Return (X, Y) of the center of cell containing provided text 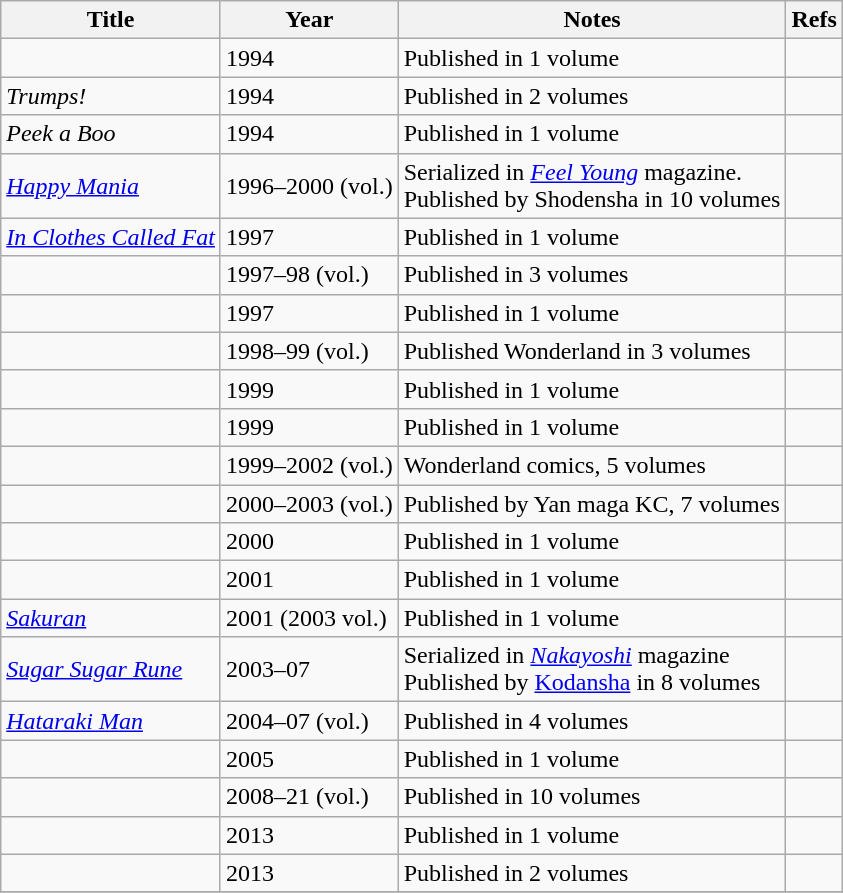
Serialized in Nakayoshi magazinePublished by Kodansha in 8 volumes (592, 670)
1997–98 (vol.) (309, 275)
Refs (814, 20)
2001 (2003 vol.) (309, 618)
2005 (309, 759)
Year (309, 20)
Hataraki Man (111, 721)
Published Wonderland in 3 volumes (592, 351)
Published in 3 volumes (592, 275)
Sugar Sugar Rune (111, 670)
Trumps! (111, 96)
Peek a Boo (111, 134)
In Clothes Called Fat (111, 237)
1999–2002 (vol.) (309, 465)
Notes (592, 20)
Serialized in Feel Young magazine.Published by Shodensha in 10 volumes (592, 186)
Published in 4 volumes (592, 721)
Published in 10 volumes (592, 797)
2003–07 (309, 670)
2001 (309, 580)
Wonderland comics, 5 volumes (592, 465)
1998–99 (vol.) (309, 351)
Published by Yan maga KC, 7 volumes (592, 503)
2000 (309, 542)
1996–2000 (vol.) (309, 186)
Happy Mania (111, 186)
2000–2003 (vol.) (309, 503)
Title (111, 20)
2008–21 (vol.) (309, 797)
2004–07 (vol.) (309, 721)
Sakuran (111, 618)
